Identify which cell holds the provided text, then report its (X, Y) central coordinate. 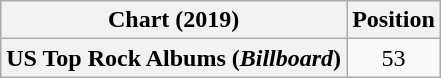
53 (394, 58)
Chart (2019) (174, 20)
US Top Rock Albums (Billboard) (174, 58)
Position (394, 20)
